Locate the cell with the specified text and output its (x, y) center coordinate. 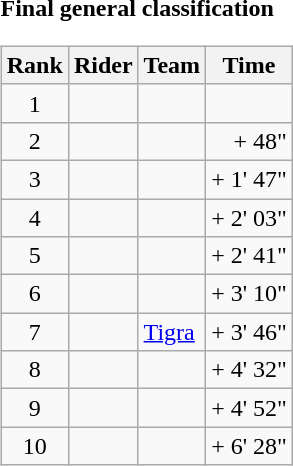
4 (34, 217)
2 (34, 141)
+ 48" (250, 141)
Tigra (172, 332)
6 (34, 294)
5 (34, 256)
Rank (34, 65)
7 (34, 332)
3 (34, 179)
+ 1' 47" (250, 179)
+ 4' 32" (250, 370)
Time (250, 65)
1 (34, 103)
+ 3' 10" (250, 294)
+ 2' 41" (250, 256)
Rider (103, 65)
+ 6' 28" (250, 446)
+ 3' 46" (250, 332)
+ 2' 03" (250, 217)
10 (34, 446)
+ 4' 52" (250, 408)
Team (172, 65)
8 (34, 370)
9 (34, 408)
